Provide the (X, Y) coordinate of the cell's center where the given text is located.  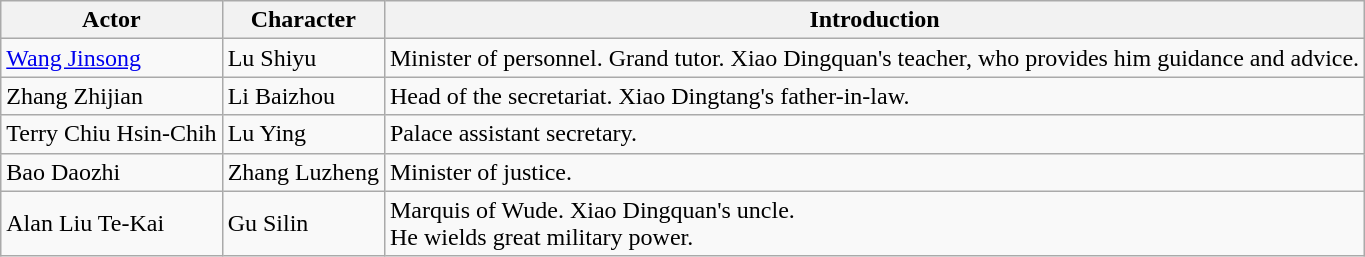
Introduction (874, 20)
Lu Shiyu (303, 58)
Bao Daozhi (112, 172)
Wang Jinsong (112, 58)
Character (303, 20)
Marquis of Wude. Xiao Dingquan's uncle.He wields great military power. (874, 224)
Minister of personnel. Grand tutor. Xiao Dingquan's teacher, who provides him guidance and advice. (874, 58)
Minister of justice. (874, 172)
Gu Silin (303, 224)
Head of the secretariat. Xiao Dingtang's father-in-law. (874, 96)
Zhang Luzheng (303, 172)
Palace assistant secretary. (874, 134)
Li Baizhou (303, 96)
Lu Ying (303, 134)
Terry Chiu Hsin-Chih (112, 134)
Alan Liu Te-Kai (112, 224)
Actor (112, 20)
Zhang Zhijian (112, 96)
